Output the [X, Y] coordinate of the center of the cell containing the given text.  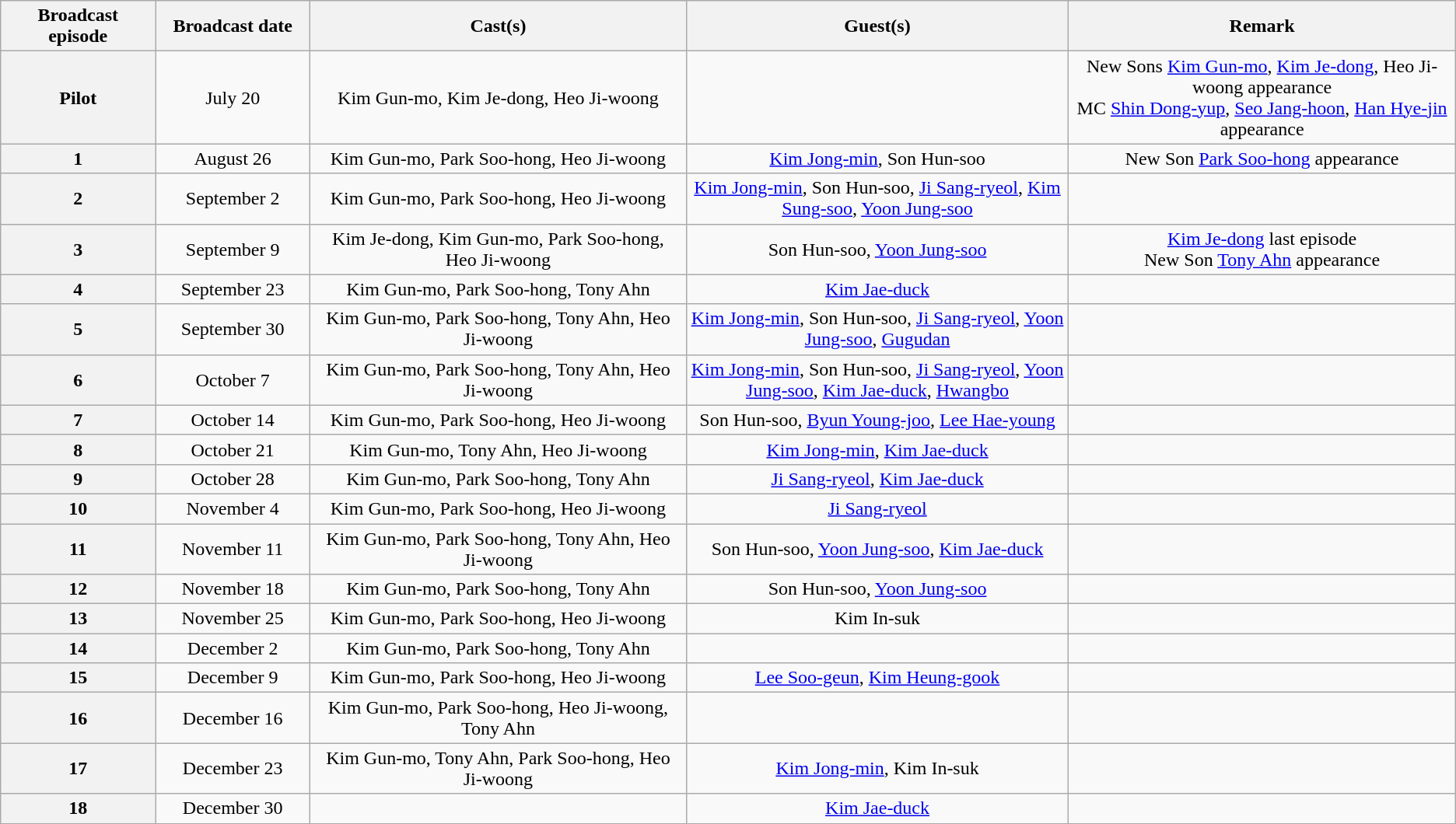
Kim Jong-min, Son Hun-soo, Ji Sang-ryeol, Kim Sung-soo, Yoon Jung-soo [877, 199]
Guest(s) [877, 26]
2 [78, 199]
16 [78, 718]
July 20 [233, 98]
12 [78, 589]
September 30 [233, 330]
Ji Sang-ryeol, Kim Jae-duck [877, 479]
3 [78, 249]
5 [78, 330]
14 [78, 648]
11 [78, 549]
Kim Gun-mo, Tony Ahn, Heo Ji-woong [499, 449]
December 16 [233, 718]
9 [78, 479]
August 26 [233, 159]
December 2 [233, 648]
November 4 [233, 508]
7 [78, 420]
1 [78, 159]
17 [78, 768]
Kim Je-dong, Kim Gun-mo, Park Soo-hong, Heo Ji-woong [499, 249]
Broadcastepisode [78, 26]
November 25 [233, 619]
October 14 [233, 420]
8 [78, 449]
November 18 [233, 589]
December 9 [233, 678]
Kim Jong-min, Son Hun-soo [877, 159]
Kim Jong-min, Son Hun-soo, Ji Sang-ryeol, Yoon Jung-soo, Kim Jae-duck, Hwangbo [877, 379]
September 2 [233, 199]
Ji Sang-ryeol [877, 508]
September 9 [233, 249]
October 28 [233, 479]
Pilot [78, 98]
Kim Jong-min, Kim Jae-duck [877, 449]
Kim Gun-mo, Kim Je-dong, Heo Ji-woong [499, 98]
September 23 [233, 289]
Kim Je-dong last episodeNew Son Tony Ahn appearance [1262, 249]
Son Hun-soo, Byun Young-joo, Lee Hae-young [877, 420]
Kim Gun-mo, Tony Ahn, Park Soo-hong, Heo Ji-woong [499, 768]
Remark [1262, 26]
Lee Soo-geun, Kim Heung-gook [877, 678]
Son Hun-soo, Yoon Jung-soo, Kim Jae-duck [877, 549]
November 11 [233, 549]
October 7 [233, 379]
18 [78, 808]
13 [78, 619]
New Sons Kim Gun-mo, Kim Je-dong, Heo Ji-woong appearanceMC Shin Dong-yup, Seo Jang-hoon, Han Hye-jin appearance [1262, 98]
Kim In-suk [877, 619]
15 [78, 678]
10 [78, 508]
December 23 [233, 768]
6 [78, 379]
October 21 [233, 449]
Kim Jong-min, Kim In-suk [877, 768]
New Son Park Soo-hong appearance [1262, 159]
Broadcast date [233, 26]
Cast(s) [499, 26]
Kim Jong-min, Son Hun-soo, Ji Sang-ryeol, Yoon Jung-soo, Gugudan [877, 330]
December 30 [233, 808]
4 [78, 289]
Kim Gun-mo, Park Soo-hong, Heo Ji-woong, Tony Ahn [499, 718]
